Capture the cell that displays the provided text and extract its [x, y] central coordinate. 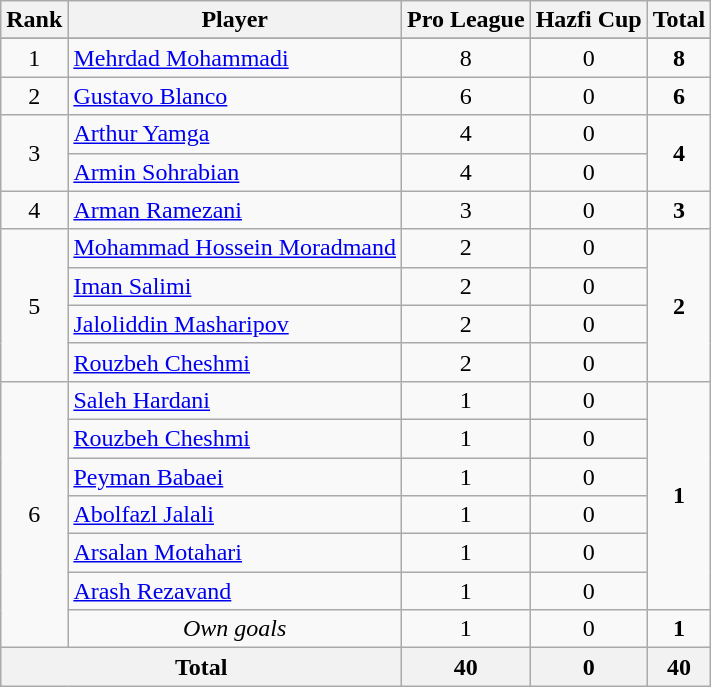
Gustavo Blanco [235, 96]
Mehrdad Mohammadi [235, 58]
Hazfi Cup [588, 20]
Arman Ramezani [235, 210]
Rank [34, 20]
Mohammad Hossein Moradmand [235, 248]
Player [235, 20]
Iman Salimi [235, 286]
Arsalan Motahari [235, 553]
Saleh Hardani [235, 400]
Jaloliddin Masharipov [235, 324]
5 [34, 305]
Peyman Babaei [235, 477]
Arash Rezavand [235, 591]
Own goals [235, 629]
Pro League [466, 20]
Arthur Yamga [235, 134]
Armin Sohrabian [235, 172]
Abolfazl Jalali [235, 515]
